Capture the cell that displays the provided text and extract its (X, Y) central coordinate. 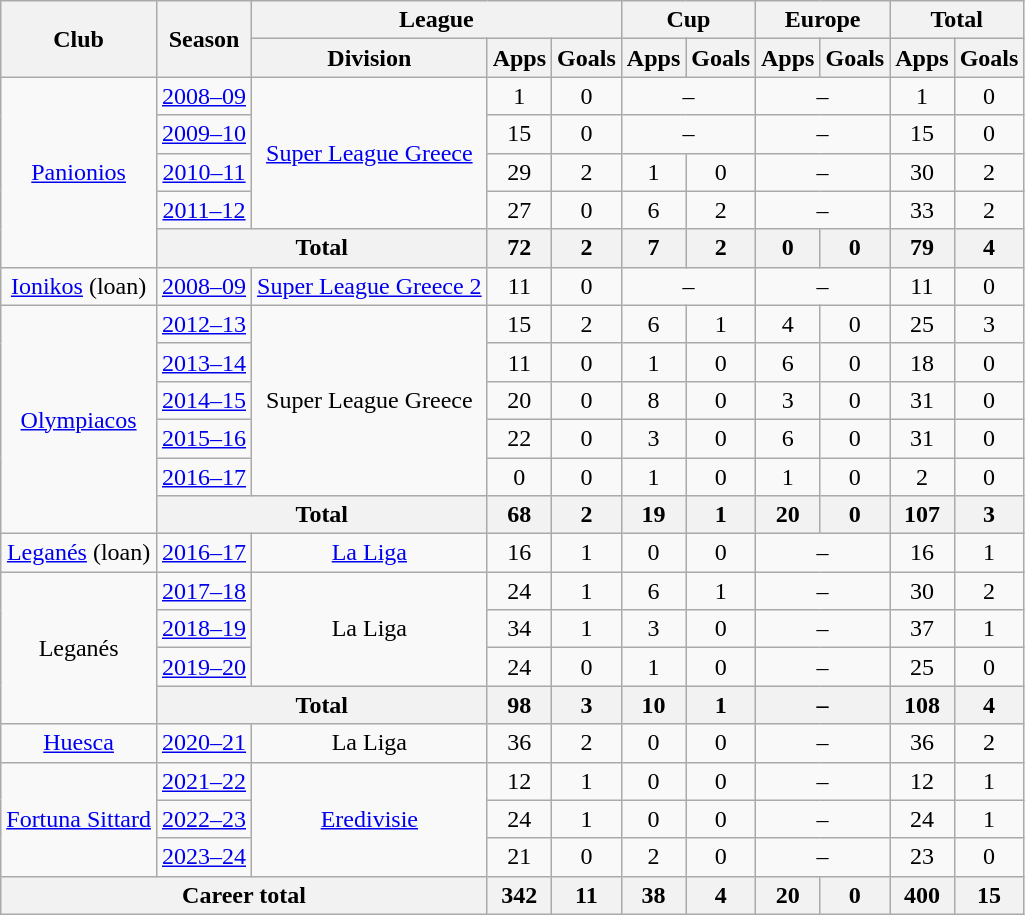
21 (519, 857)
8 (653, 400)
2022–23 (204, 819)
Panionios (79, 172)
Europe (823, 20)
2020–21 (204, 743)
2015–16 (204, 438)
League (437, 20)
Super League Greece 2 (370, 286)
33 (922, 210)
2023–24 (204, 857)
Club (79, 39)
Career total (244, 895)
Huesca (79, 743)
10 (653, 705)
22 (519, 438)
38 (653, 895)
2021–22 (204, 781)
23 (922, 857)
37 (922, 629)
2011–12 (204, 210)
98 (519, 705)
108 (922, 705)
2009–10 (204, 134)
Division (370, 58)
342 (519, 895)
Ionikos (loan) (79, 286)
Eredivisie (370, 819)
2014–15 (204, 400)
34 (519, 629)
79 (922, 248)
68 (519, 515)
2017–18 (204, 591)
Fortuna Sittard (79, 819)
27 (519, 210)
2019–20 (204, 667)
Cup (688, 20)
Leganés (79, 648)
18 (922, 362)
107 (922, 515)
2018–19 (204, 629)
29 (519, 172)
19 (653, 515)
Season (204, 39)
Leganés (loan) (79, 553)
2010–11 (204, 172)
2012–13 (204, 324)
7 (653, 248)
Olympiacos (79, 419)
400 (922, 895)
2013–14 (204, 362)
72 (519, 248)
